Output the (x, y) coordinate of the center of the cell containing the given text.  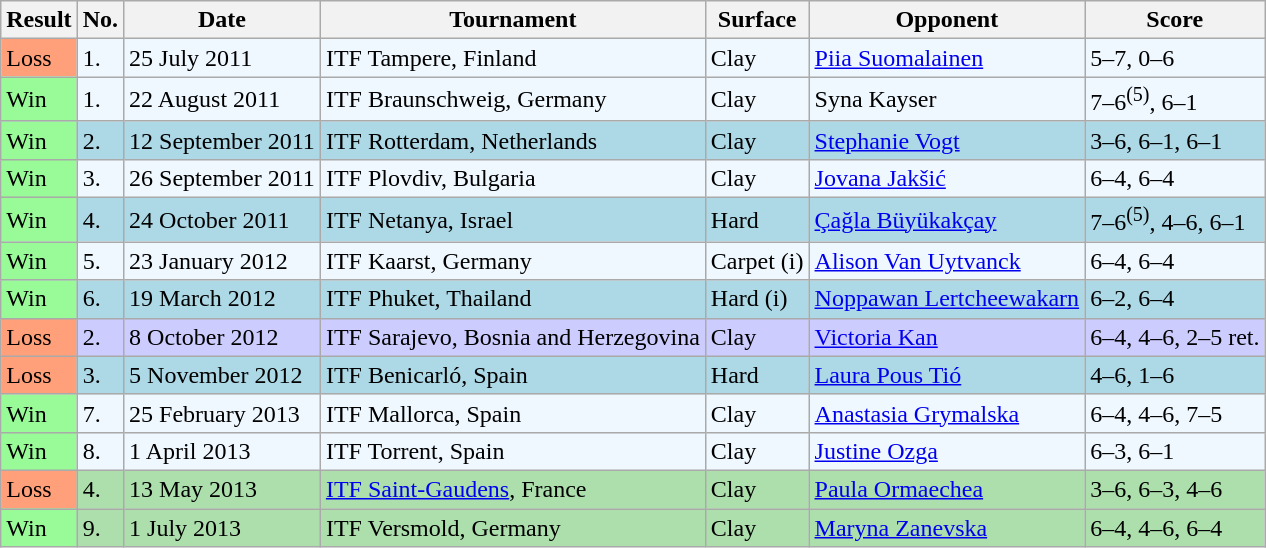
Noppawan Lertcheewakarn (947, 299)
3–6, 6–1, 6–1 (1175, 140)
7–6(5), 4–6, 6–1 (1175, 220)
ITF Tampere, Finland (512, 58)
6–4, 4–6, 7–5 (1175, 413)
1 April 2013 (222, 451)
8 October 2012 (222, 337)
22 August 2011 (222, 100)
ITF Phuket, Thailand (512, 299)
ITF Torrent, Spain (512, 451)
Laura Pous Tió (947, 375)
ITF Rotterdam, Netherlands (512, 140)
Result (39, 20)
ITF Sarajevo, Bosnia and Herzegovina (512, 337)
ITF Plovdiv, Bulgaria (512, 178)
6. (100, 299)
8. (100, 451)
4–6, 1–6 (1175, 375)
25 February 2013 (222, 413)
25 July 2011 (222, 58)
Alison Van Uytvanck (947, 261)
12 September 2011 (222, 140)
5–7, 0–6 (1175, 58)
6–3, 6–1 (1175, 451)
Paula Ormaechea (947, 489)
Syna Kayser (947, 100)
ITF Netanya, Israel (512, 220)
Jovana Jakšić (947, 178)
ITF Kaarst, Germany (512, 261)
Date (222, 20)
13 May 2013 (222, 489)
ITF Mallorca, Spain (512, 413)
Victoria Kan (947, 337)
Opponent (947, 20)
Piia Suomalainen (947, 58)
Justine Ozga (947, 451)
Surface (757, 20)
6–2, 6–4 (1175, 299)
5 November 2012 (222, 375)
24 October 2011 (222, 220)
1 July 2013 (222, 528)
ITF Versmold, Germany (512, 528)
9. (100, 528)
ITF Saint-Gaudens, France (512, 489)
19 March 2012 (222, 299)
23 January 2012 (222, 261)
6–4, 4–6, 2–5 ret. (1175, 337)
No. (100, 20)
ITF Benicarló, Spain (512, 375)
ITF Braunschweig, Germany (512, 100)
7. (100, 413)
26 September 2011 (222, 178)
7–6(5), 6–1 (1175, 100)
Score (1175, 20)
Stephanie Vogt (947, 140)
Çağla Büyükakçay (947, 220)
6–4, 4–6, 6–4 (1175, 528)
3–6, 6–3, 4–6 (1175, 489)
Carpet (i) (757, 261)
Tournament (512, 20)
Hard (i) (757, 299)
Anastasia Grymalska (947, 413)
5. (100, 261)
Maryna Zanevska (947, 528)
